Search for the cell housing the specified text and yield its [x, y] center coordinate. 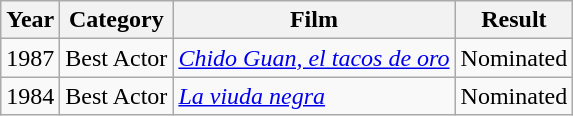
Year [30, 20]
Film [314, 20]
1987 [30, 58]
Category [116, 20]
Chido Guan, el tacos de oro [314, 58]
La viuda negra [314, 96]
Result [514, 20]
1984 [30, 96]
